Locate the cell with the specified text and output its [x, y] center coordinate. 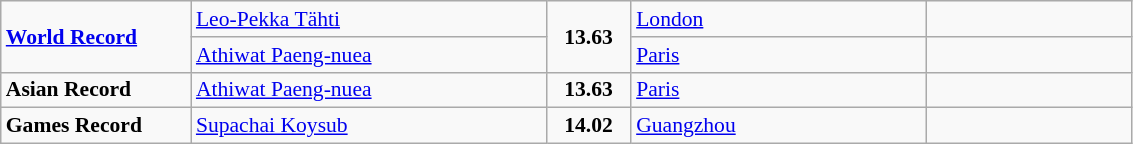
Guangzhou [778, 126]
World Record [96, 36]
14.02 [588, 126]
London [778, 19]
Leo-Pekka Tähti [368, 19]
Asian Record [96, 90]
Games Record [96, 126]
Supachai Koysub [368, 126]
